Capture the cell that displays the provided text and extract its [x, y] central coordinate. 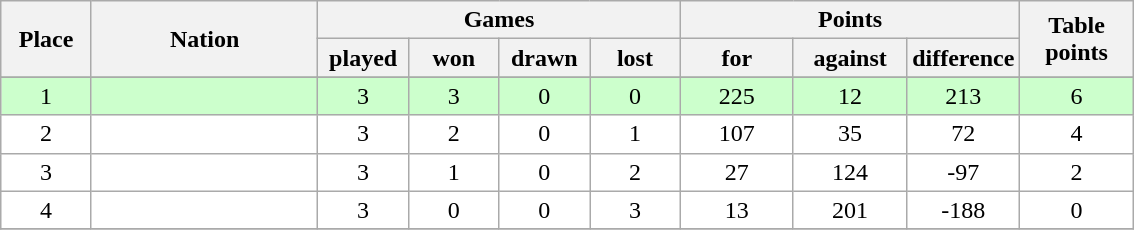
-188 [964, 210]
Points [850, 20]
Place [46, 39]
won [454, 58]
for [736, 58]
against [850, 58]
201 [850, 210]
6 [1076, 96]
13 [736, 210]
72 [964, 134]
213 [964, 96]
played [364, 58]
Tablepoints [1076, 39]
drawn [544, 58]
Nation [204, 39]
124 [850, 172]
107 [736, 134]
Games [499, 20]
lost [636, 58]
225 [736, 96]
35 [850, 134]
12 [850, 96]
difference [964, 58]
-97 [964, 172]
27 [736, 172]
